Output the [X, Y] coordinate of the center of the cell containing the given text.  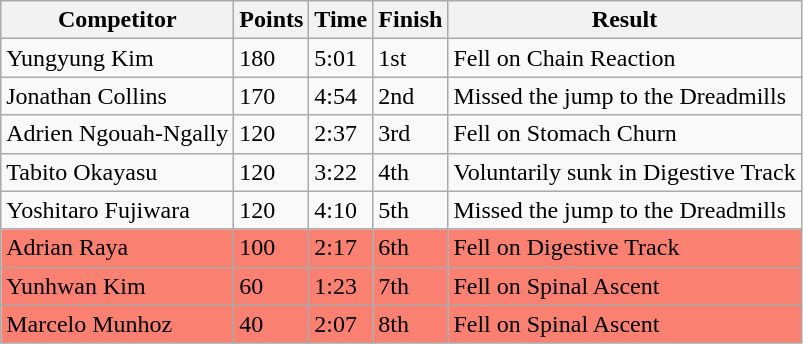
3:22 [341, 172]
Tabito Okayasu [118, 172]
100 [272, 248]
170 [272, 96]
1st [410, 58]
Marcelo Munhoz [118, 324]
5th [410, 210]
2nd [410, 96]
Adrien Ngouah-Ngally [118, 134]
Fell on Digestive Track [624, 248]
180 [272, 58]
Yoshitaro Fujiwara [118, 210]
3rd [410, 134]
7th [410, 286]
Fell on Chain Reaction [624, 58]
Jonathan Collins [118, 96]
2:07 [341, 324]
Points [272, 20]
Yunhwan Kim [118, 286]
4:54 [341, 96]
8th [410, 324]
2:37 [341, 134]
Result [624, 20]
Yungyung Kim [118, 58]
4th [410, 172]
1:23 [341, 286]
2:17 [341, 248]
5:01 [341, 58]
4:10 [341, 210]
Finish [410, 20]
Fell on Stomach Churn [624, 134]
Competitor [118, 20]
Time [341, 20]
40 [272, 324]
60 [272, 286]
Adrian Raya [118, 248]
6th [410, 248]
Voluntarily sunk in Digestive Track [624, 172]
